Detect which cell encompasses the target text, then output its [x, y] center coordinate. 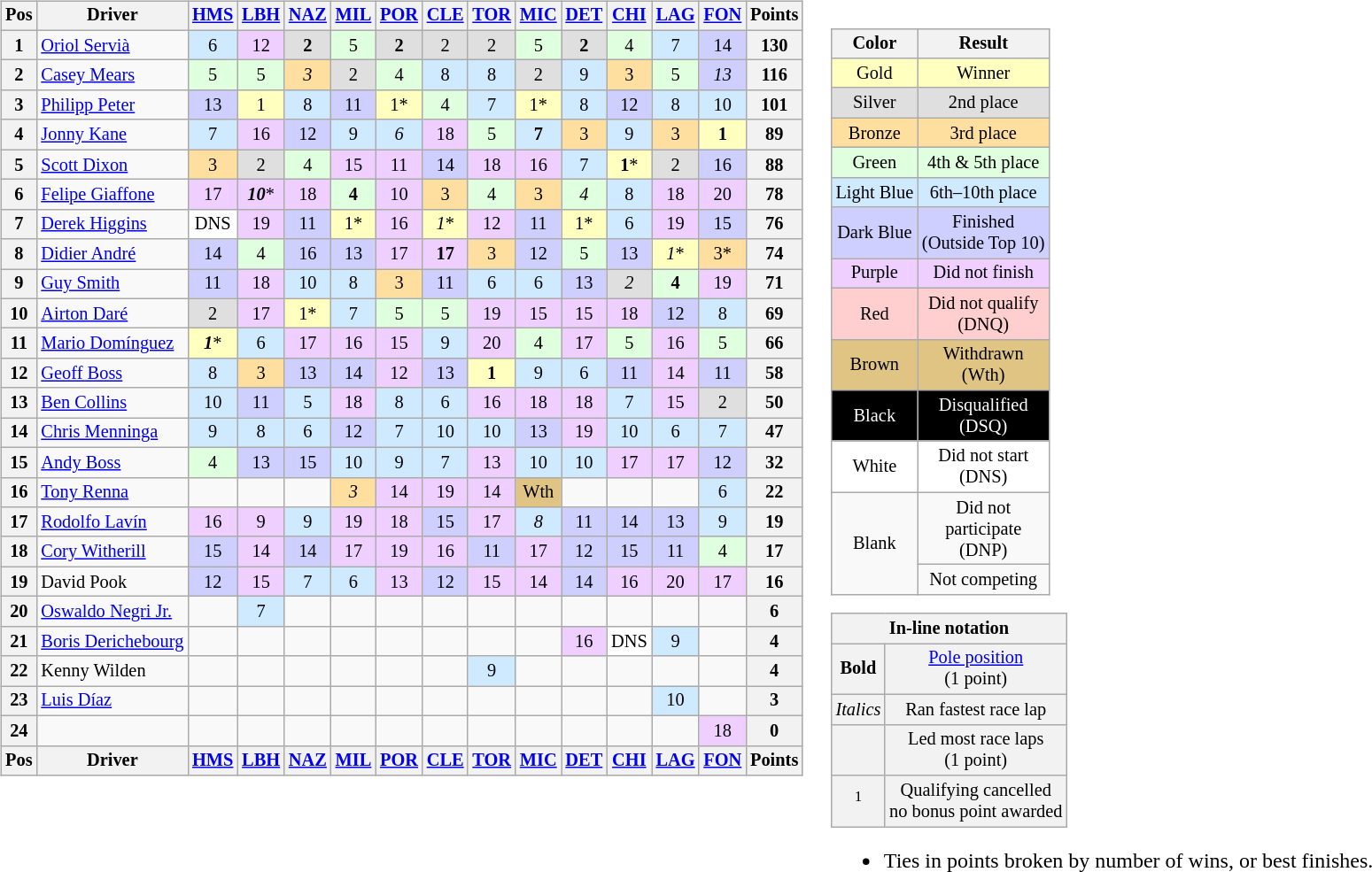
24 [19, 730]
Scott Dixon [112, 165]
Winner [983, 73]
4th & 5th place [983, 163]
White [875, 467]
3* [723, 254]
69 [774, 313]
Red [875, 313]
89 [774, 135]
Qualifying cancelledno bonus point awarded [976, 801]
Didier André [112, 254]
David Pook [112, 582]
3rd place [983, 133]
Withdrawn(Wth) [983, 365]
Oswaldo Negri Jr. [112, 612]
130 [774, 45]
Did not qualify(DNQ) [983, 313]
6th–10th place [983, 192]
Did not start(DNS) [983, 467]
76 [774, 224]
Oriol Servià [112, 45]
Luis Díaz [112, 701]
Result [983, 43]
Silver [875, 103]
Purple [875, 274]
Finished(Outside Top 10) [983, 233]
Casey Mears [112, 75]
Philipp Peter [112, 105]
116 [774, 75]
Geoff Boss [112, 374]
Disqualified(DSQ) [983, 416]
Bronze [875, 133]
50 [774, 403]
74 [774, 254]
Airton Daré [112, 313]
Led most race laps(1 point) [976, 750]
78 [774, 195]
32 [774, 462]
Wth [539, 492]
Derek Higgins [112, 224]
88 [774, 165]
Dark Blue [875, 233]
Jonny Kane [112, 135]
Brown [875, 365]
Felipe Giaffone [112, 195]
Black [875, 416]
Cory Witherill [112, 552]
Chris Menninga [112, 433]
Andy Boss [112, 462]
58 [774, 374]
Kenny Wilden [112, 671]
Pole position(1 point) [976, 669]
Green [875, 163]
2nd place [983, 103]
66 [774, 343]
Ran fastest race lap [976, 710]
23 [19, 701]
47 [774, 433]
Gold [875, 73]
In-line notation [950, 629]
Italics [859, 710]
Not competing [983, 580]
Blank [875, 544]
71 [774, 284]
Bold [859, 669]
Light Blue [875, 192]
Boris Derichebourg [112, 641]
Did not finish [983, 274]
Color [875, 43]
Guy Smith [112, 284]
Ben Collins [112, 403]
0 [774, 730]
Rodolfo Lavín [112, 522]
Tony Renna [112, 492]
10* [260, 195]
Did notparticipate(DNP) [983, 529]
Mario Domínguez [112, 343]
101 [774, 105]
21 [19, 641]
